Determine the [x, y] coordinate at the center of the cell enclosing the given text.  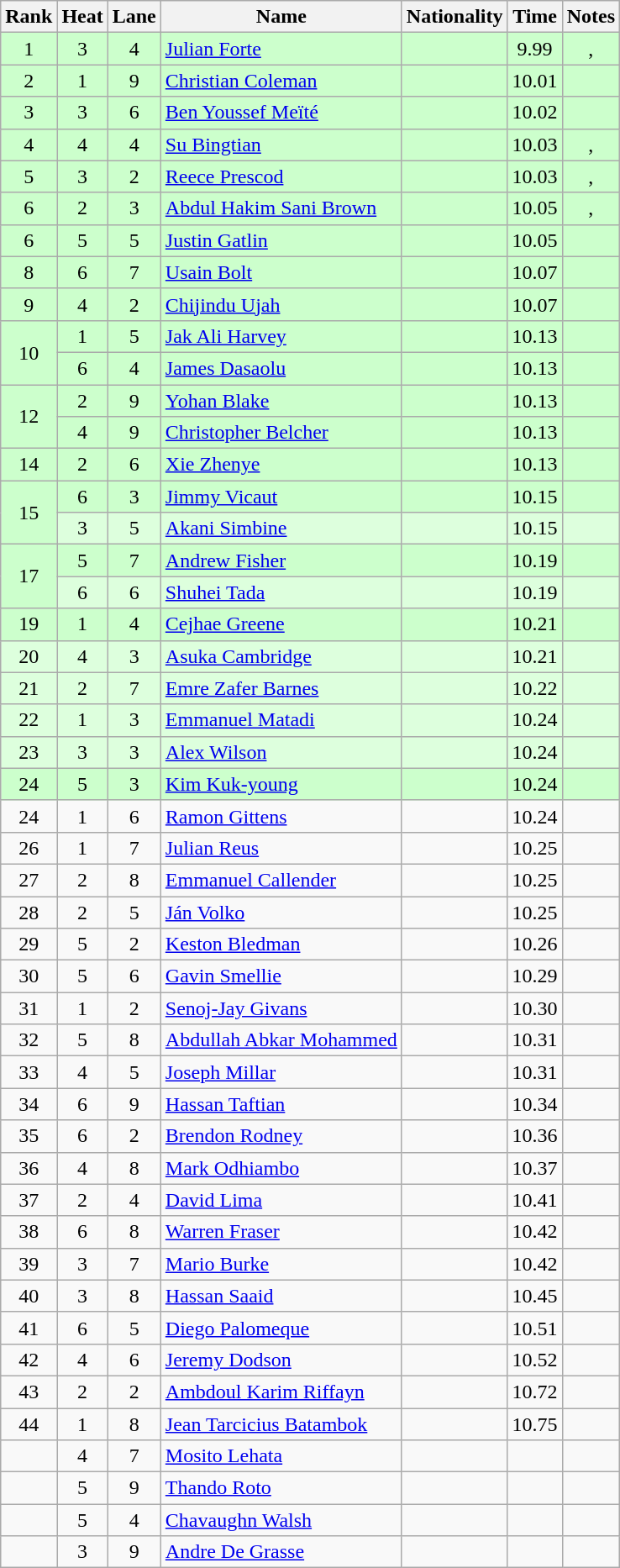
Ján Volko [281, 912]
Justin Gatlin [281, 240]
Andre De Grasse [281, 1552]
Senoj-Jay Givans [281, 1008]
10.41 [534, 1200]
33 [29, 1072]
Mosito Lehata [281, 1456]
Gavin Smellie [281, 976]
Notes [591, 17]
30 [29, 976]
Julian Forte [281, 49]
Kim Kuk-young [281, 784]
Joseph Millar [281, 1072]
Hassan Taftian [281, 1104]
Abdullah Abkar Mohammed [281, 1040]
Hassan Saaid [281, 1296]
Chijindu Ujah [281, 304]
9.99 [534, 49]
Emre Zafer Barnes [281, 688]
10.36 [534, 1136]
10.02 [534, 113]
Ramon Gittens [281, 816]
40 [29, 1296]
Alex Wilson [281, 752]
10.72 [534, 1392]
10.37 [534, 1168]
Mark Odhiambo [281, 1168]
28 [29, 912]
10.01 [534, 81]
Mario Burke [281, 1264]
35 [29, 1136]
Emmanuel Callender [281, 880]
38 [29, 1232]
34 [29, 1104]
Heat [82, 17]
32 [29, 1040]
Lane [134, 17]
10.52 [534, 1360]
Diego Palomeque [281, 1328]
Reece Prescod [281, 176]
23 [29, 752]
10.34 [534, 1104]
Warren Fraser [281, 1232]
Cejhae Greene [281, 624]
Xie Zhenye [281, 465]
22 [29, 720]
Chavaughn Walsh [281, 1520]
Thando Roto [281, 1488]
David Lima [281, 1200]
Jean Tarcicius Batambok [281, 1424]
12 [29, 417]
42 [29, 1360]
10.51 [534, 1328]
10.29 [534, 976]
Keston Bledman [281, 944]
Christopher Belcher [281, 433]
James Dasaolu [281, 368]
39 [29, 1264]
Ben Youssef Meïté [281, 113]
19 [29, 624]
Shuhei Tada [281, 592]
10.75 [534, 1424]
Nationality [454, 17]
Akani Simbine [281, 529]
10.30 [534, 1008]
Jimmy Vicaut [281, 497]
Christian Coleman [281, 81]
15 [29, 513]
Yohan Blake [281, 401]
Time [534, 17]
29 [29, 944]
Ambdoul Karim Riffayn [281, 1392]
Brendon Rodney [281, 1136]
Rank [29, 17]
21 [29, 688]
27 [29, 880]
Name [281, 17]
43 [29, 1392]
Usain Bolt [281, 272]
10.26 [534, 944]
37 [29, 1200]
41 [29, 1328]
31 [29, 1008]
10.45 [534, 1296]
10.22 [534, 688]
17 [29, 576]
Jak Ali Harvey [281, 336]
Julian Reus [281, 848]
36 [29, 1168]
10 [29, 352]
44 [29, 1424]
Asuka Cambridge [281, 656]
Jeremy Dodson [281, 1360]
Abdul Hakim Sani Brown [281, 208]
Su Bingtian [281, 145]
Andrew Fisher [281, 560]
14 [29, 465]
Emmanuel Matadi [281, 720]
26 [29, 848]
20 [29, 656]
